Find where the given text appears and provide that cell's center as [X, Y] coordinate. 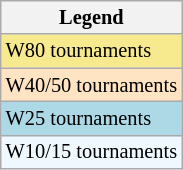
Legend [92, 17]
W25 tournaments [92, 118]
W80 tournaments [92, 51]
W10/15 tournaments [92, 152]
W40/50 tournaments [92, 85]
